Provide the [X, Y] coordinate of the cell's center where the given text is located.  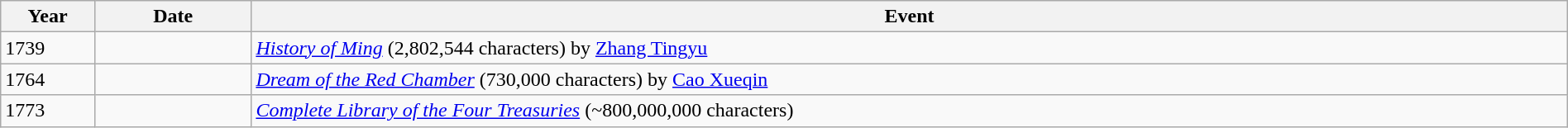
Event [910, 17]
1773 [48, 111]
1739 [48, 48]
Complete Library of the Four Treasuries (~800,000,000 characters) [910, 111]
Date [172, 17]
Dream of the Red Chamber (730,000 characters) by Cao Xueqin [910, 79]
History of Ming (2,802,544 characters) by Zhang Tingyu [910, 48]
Year [48, 17]
1764 [48, 79]
